Search for the cell housing the specified text and yield its [x, y] center coordinate. 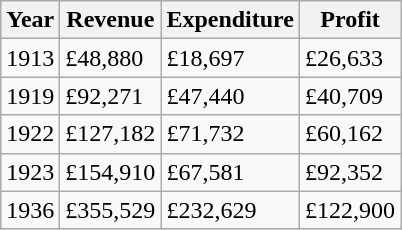
£154,910 [110, 172]
1913 [30, 58]
1923 [30, 172]
£26,633 [350, 58]
£48,880 [110, 58]
£67,581 [230, 172]
Revenue [110, 20]
£232,629 [230, 210]
£18,697 [230, 58]
£60,162 [350, 134]
Expenditure [230, 20]
1919 [30, 96]
1936 [30, 210]
£92,352 [350, 172]
£40,709 [350, 96]
1922 [30, 134]
Year [30, 20]
£71,732 [230, 134]
Profit [350, 20]
£92,271 [110, 96]
£127,182 [110, 134]
£355,529 [110, 210]
£122,900 [350, 210]
£47,440 [230, 96]
